Capture the cell that displays the provided text and extract its (X, Y) central coordinate. 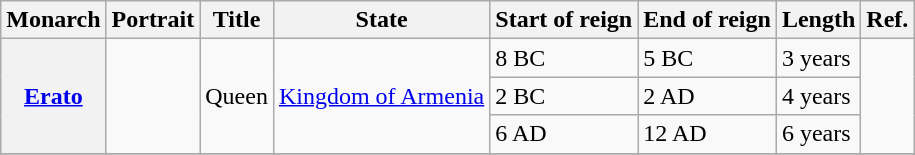
2 BC (564, 96)
2 AD (708, 96)
State (381, 20)
Kingdom of Armenia (381, 96)
5 BC (708, 58)
Monarch (54, 20)
End of reign (708, 20)
6 years (818, 134)
4 years (818, 96)
Portrait (153, 20)
Erato (54, 96)
Title (237, 20)
6 AD (564, 134)
3 years (818, 58)
Start of reign (564, 20)
Ref. (888, 20)
8 BC (564, 58)
12 AD (708, 134)
Length (818, 20)
Queen (237, 96)
